Scan for the cell matching the given text and deliver its [x, y] coordinate at center. 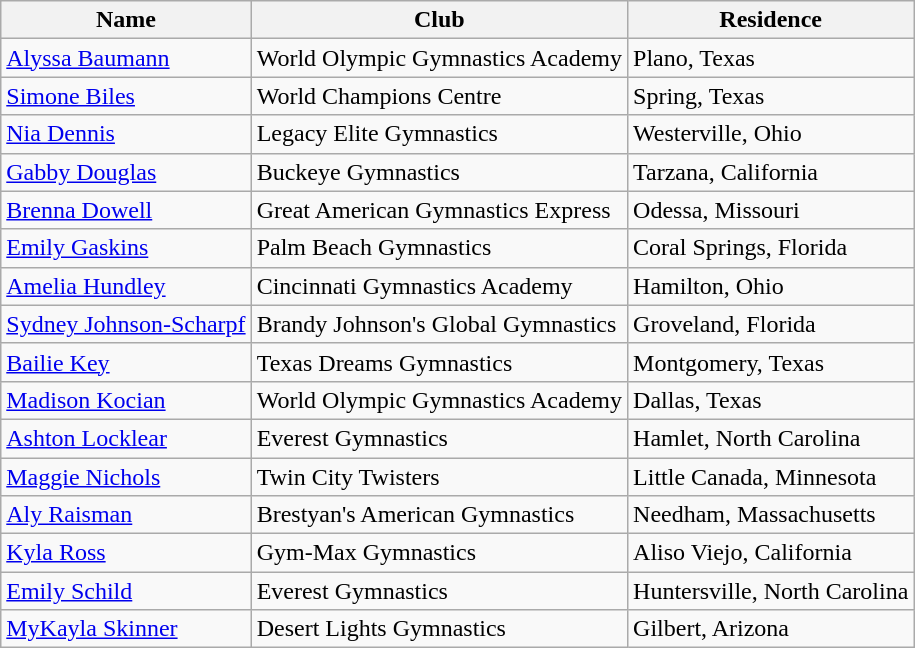
Desert Lights Gymnastics [439, 629]
Legacy Elite Gymnastics [439, 134]
Texas Dreams Gymnastics [439, 362]
Odessa, Missouri [771, 210]
World Champions Centre [439, 96]
Sydney Johnson-Scharpf [126, 324]
Twin City Twisters [439, 477]
Huntersville, North Carolina [771, 591]
Emily Schild [126, 591]
Groveland, Florida [771, 324]
Residence [771, 20]
Alyssa Baumann [126, 58]
Brestyan's American Gymnastics [439, 515]
Aliso Viejo, California [771, 553]
Great American Gymnastics Express [439, 210]
Brandy Johnson's Global Gymnastics [439, 324]
Ashton Locklear [126, 438]
Coral Springs, Florida [771, 248]
Cincinnati Gymnastics Academy [439, 286]
Name [126, 20]
Club [439, 20]
MyKayla Skinner [126, 629]
Brenna Dowell [126, 210]
Gym-Max Gymnastics [439, 553]
Plano, Texas [771, 58]
Palm Beach Gymnastics [439, 248]
Gilbert, Arizona [771, 629]
Madison Kocian [126, 400]
Kyla Ross [126, 553]
Montgomery, Texas [771, 362]
Hamlet, North Carolina [771, 438]
Simone Biles [126, 96]
Buckeye Gymnastics [439, 172]
Nia Dennis [126, 134]
Needham, Massachusetts [771, 515]
Amelia Hundley [126, 286]
Maggie Nichols [126, 477]
Aly Raisman [126, 515]
Spring, Texas [771, 96]
Westerville, Ohio [771, 134]
Gabby Douglas [126, 172]
Emily Gaskins [126, 248]
Tarzana, California [771, 172]
Bailie Key [126, 362]
Dallas, Texas [771, 400]
Hamilton, Ohio [771, 286]
Little Canada, Minnesota [771, 477]
